Scan for the cell matching the given text and deliver its [x, y] coordinate at center. 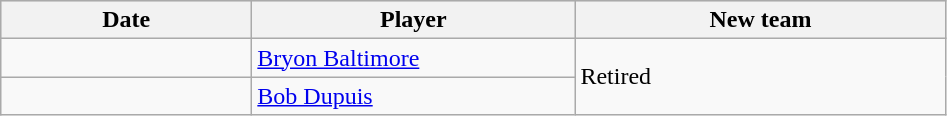
Retired [760, 77]
New team [760, 20]
Player [414, 20]
Bryon Baltimore [414, 58]
Bob Dupuis [414, 96]
Date [126, 20]
